Provide the [X, Y] coordinate of the cell's center where the given text is located.  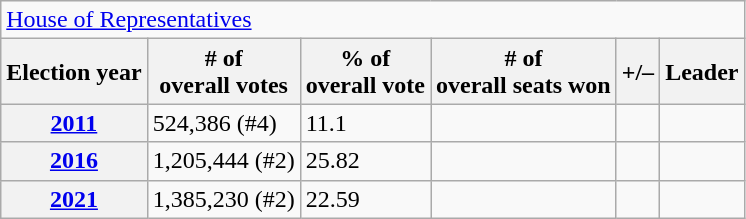
+/– [638, 72]
Leader [702, 72]
1,205,444 (#2) [224, 161]
# ofoverall seats won [524, 72]
2021 [74, 199]
# ofoverall votes [224, 72]
1,385,230 (#2) [224, 199]
2011 [74, 123]
House of Representatives [372, 20]
25.82 [365, 161]
% ofoverall vote [365, 72]
Election year [74, 72]
524,386 (#4) [224, 123]
2016 [74, 161]
22.59 [365, 199]
11.1 [365, 123]
